From the cell containing the given text, extract its center point as [X, Y] coordinate. 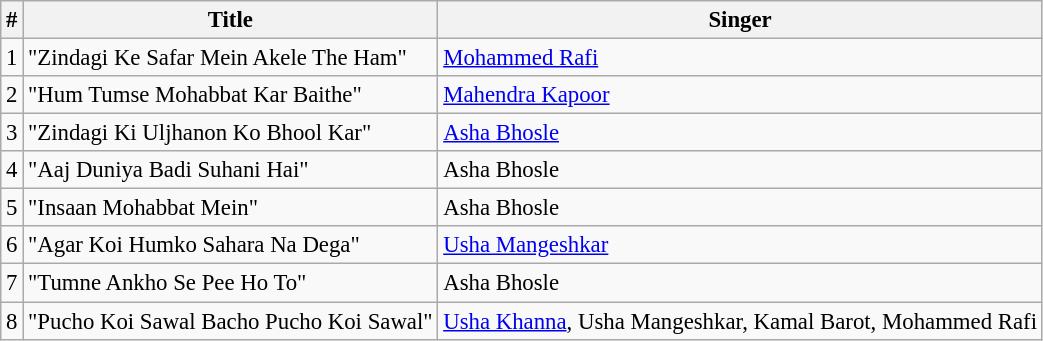
Usha Khanna, Usha Mangeshkar, Kamal Barot, Mohammed Rafi [740, 321]
2 [12, 95]
"Agar Koi Humko Sahara Na Dega" [230, 245]
"Aaj Duniya Badi Suhani Hai" [230, 170]
4 [12, 170]
# [12, 20]
Usha Mangeshkar [740, 245]
3 [12, 133]
Title [230, 20]
"Zindagi Ke Safar Mein Akele The Ham" [230, 58]
Singer [740, 20]
Mahendra Kapoor [740, 95]
"Tumne Ankho Se Pee Ho To" [230, 283]
1 [12, 58]
Mohammed Rafi [740, 58]
5 [12, 208]
"Insaan Mohabbat Mein" [230, 208]
"Pucho Koi Sawal Bacho Pucho Koi Sawal" [230, 321]
6 [12, 245]
"Hum Tumse Mohabbat Kar Baithe" [230, 95]
7 [12, 283]
"Zindagi Ki Uljhanon Ko Bhool Kar" [230, 133]
8 [12, 321]
